Scan for the cell matching the given text and deliver its [X, Y] coordinate at center. 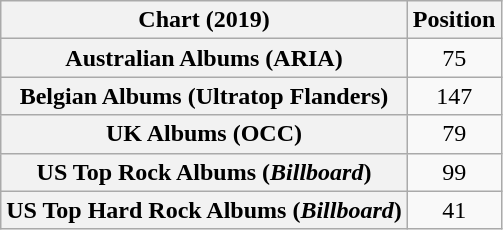
147 [454, 96]
79 [454, 134]
US Top Hard Rock Albums (Billboard) [204, 210]
UK Albums (OCC) [204, 134]
41 [454, 210]
Belgian Albums (Ultratop Flanders) [204, 96]
99 [454, 172]
US Top Rock Albums (Billboard) [204, 172]
Chart (2019) [204, 20]
75 [454, 58]
Australian Albums (ARIA) [204, 58]
Position [454, 20]
